For the text-containing cell, return its midpoint in (X, Y) coordinate format. 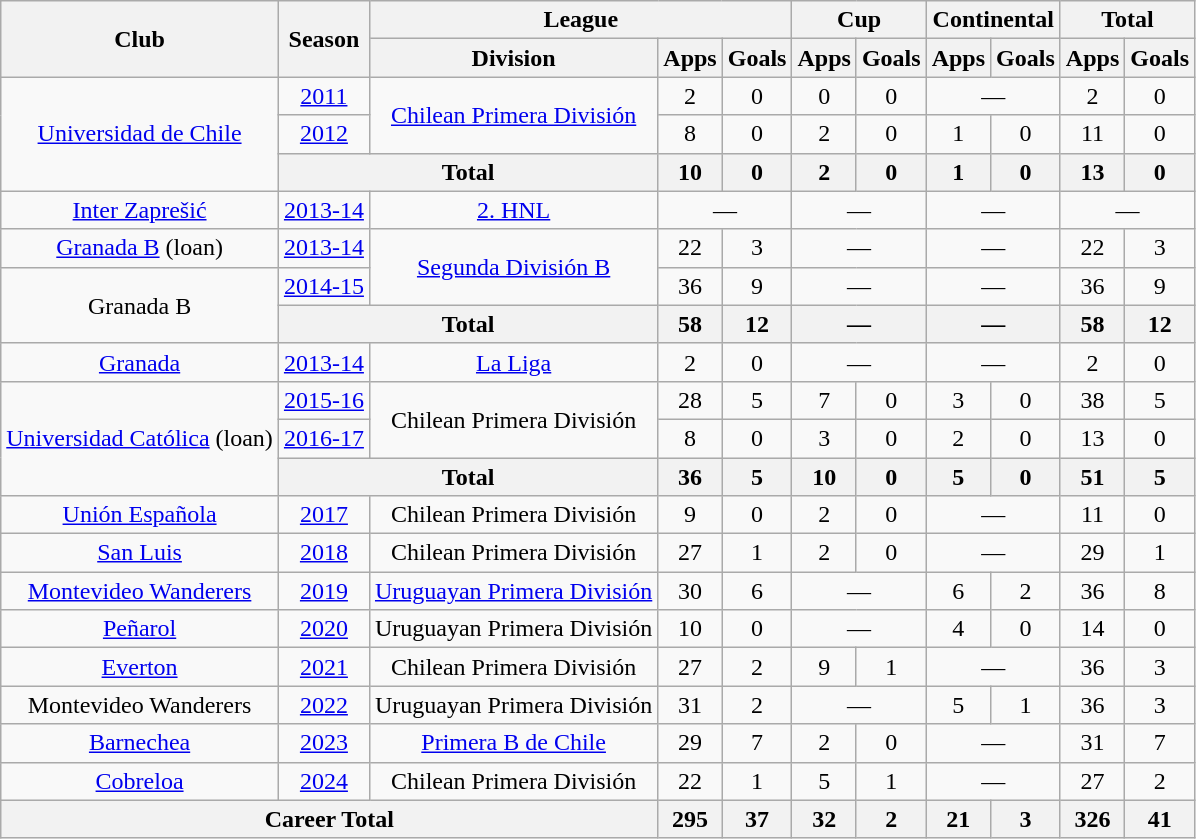
2012 (324, 134)
37 (757, 819)
2014-15 (324, 286)
Unión Española (140, 515)
2016-17 (324, 438)
2011 (324, 96)
51 (1092, 477)
Peñarol (140, 629)
14 (1092, 629)
Cup (859, 20)
2024 (324, 781)
21 (958, 819)
San Luis (140, 553)
28 (690, 400)
295 (690, 819)
2021 (324, 667)
2020 (324, 629)
Career Total (330, 819)
Granada B (140, 305)
4 (958, 629)
Club (140, 39)
32 (824, 819)
Continental (993, 20)
38 (1092, 400)
2022 (324, 705)
Universidad Católica (loan) (140, 438)
30 (690, 591)
La Liga (513, 362)
2. HNL (513, 210)
326 (1092, 819)
Universidad de Chile (140, 134)
Granada B (loan) (140, 248)
Barnechea (140, 743)
Segunda División B (513, 267)
Inter Zaprešić (140, 210)
2018 (324, 553)
Cobreloa (140, 781)
Primera B de Chile (513, 743)
2019 (324, 591)
Season (324, 39)
2017 (324, 515)
Granada (140, 362)
Everton (140, 667)
2023 (324, 743)
Division (513, 58)
2015-16 (324, 400)
41 (1160, 819)
League (580, 20)
